Determine the [X, Y] coordinate at the center of the cell enclosing the given text.  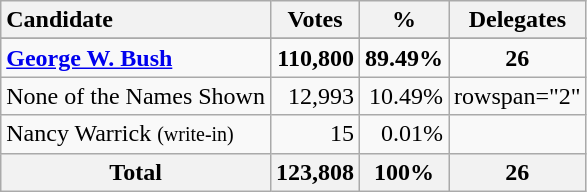
% [404, 20]
12,993 [314, 96]
100% [404, 172]
Delegates [518, 20]
Votes [314, 20]
0.01% [404, 134]
Candidate [136, 20]
10.49% [404, 96]
123,808 [314, 172]
Total [136, 172]
Nancy Warrick (write-in) [136, 134]
George W. Bush [136, 58]
89.49% [404, 58]
rowspan="2" [518, 96]
110,800 [314, 58]
None of the Names Shown [136, 96]
15 [314, 134]
